Provide the [x, y] coordinate of the cell's center where the given text is located.  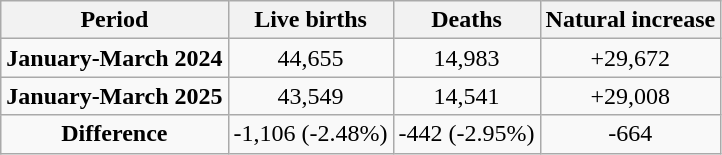
+29,672 [630, 58]
January-March 2024 [114, 58]
14,983 [466, 58]
Deaths [466, 20]
Live births [310, 20]
Natural increase [630, 20]
-442 (-2.95%) [466, 134]
January-March 2025 [114, 96]
Difference [114, 134]
+29,008 [630, 96]
-1,106 (-2.48%) [310, 134]
43,549 [310, 96]
14,541 [466, 96]
Period [114, 20]
44,655 [310, 58]
-664 [630, 134]
